Locate the cell with the specified text and output its (X, Y) center coordinate. 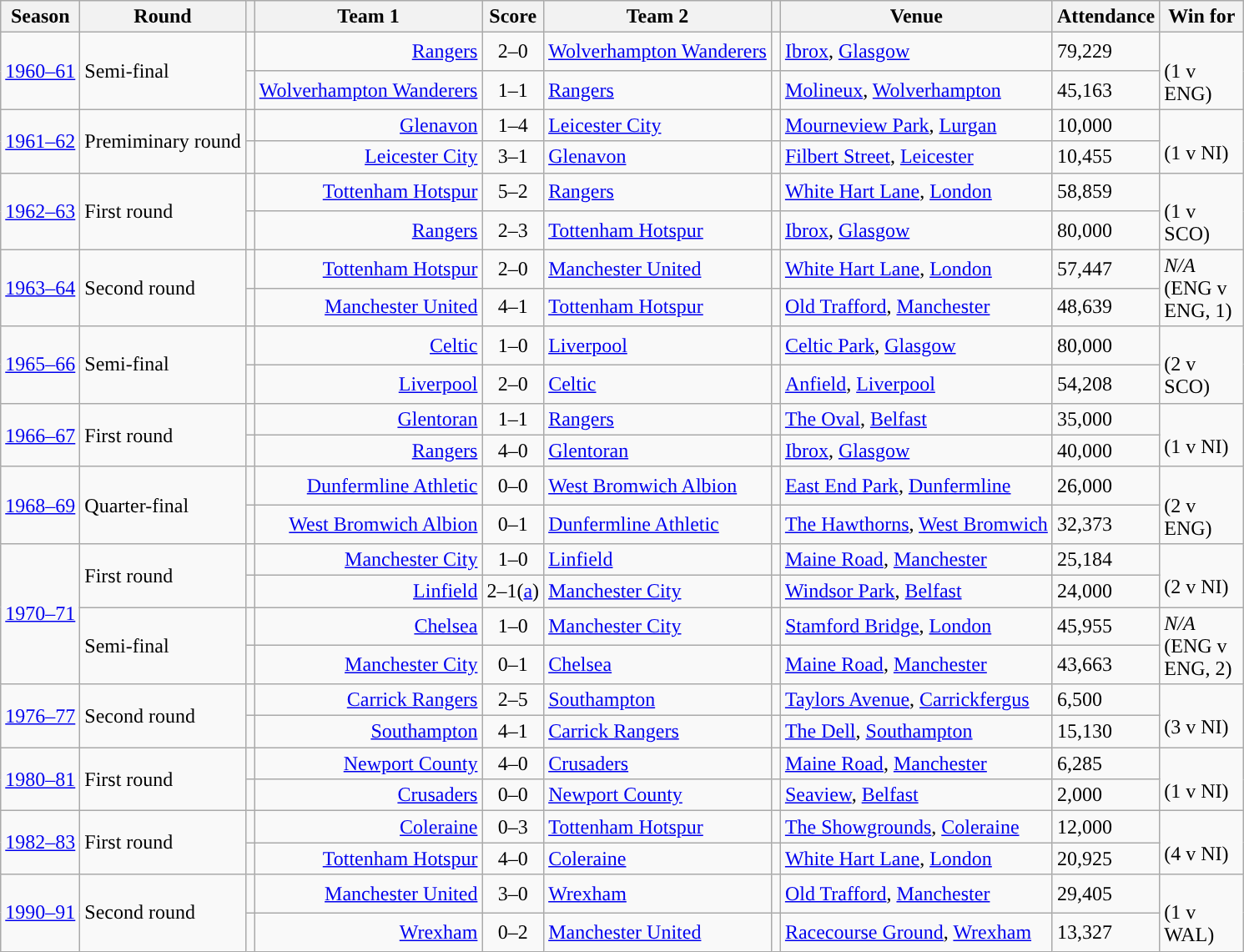
East End Park, Dunfermline (916, 486)
Mourneview Park, Lurgan (916, 125)
2–3 (513, 230)
6,500 (1105, 700)
15,130 (1105, 732)
2–5 (513, 700)
Filbert Street, Leicester (916, 157)
Racecourse Ground, Wrexham (916, 932)
Celtic Park, Glasgow (916, 345)
43,663 (1105, 665)
26,000 (1105, 486)
1966–67 (40, 435)
45,163 (1105, 90)
1980–81 (40, 779)
24,000 (1105, 591)
Quarter-final (163, 505)
79,229 (1105, 52)
(4 v NI) (1201, 843)
Team 2 (657, 17)
Score (513, 17)
1970–71 (40, 613)
Round (163, 17)
1968–69 (40, 505)
The Oval, Belfast (916, 419)
0–2 (513, 932)
57,447 (1105, 269)
20,925 (1105, 859)
Stamford Bridge, London (916, 627)
N/A(ENG v ENG, 2) (1201, 646)
(3 v NI) (1201, 716)
2–1(a) (513, 591)
Taylors Avenue, Carrickfergus (916, 700)
(2 v ENG) (1201, 505)
1961–62 (40, 141)
6,285 (1105, 763)
Team 1 (369, 17)
0–3 (513, 827)
Molineux, Wolverhampton (916, 90)
12,000 (1105, 827)
Venue (916, 17)
1990–91 (40, 913)
(1 v ENG) (1201, 71)
5–2 (513, 192)
25,184 (1105, 559)
Anfield, Liverpool (916, 384)
35,000 (1105, 419)
40,000 (1105, 451)
(1 v SCO) (1201, 211)
45,955 (1105, 627)
Attendance (1105, 17)
48,639 (1105, 307)
1965–66 (40, 365)
58,859 (1105, 192)
1–4 (513, 125)
Season (40, 17)
3–0 (513, 894)
Seaview, Belfast (916, 795)
2,000 (1105, 795)
Win for (1201, 17)
10,000 (1105, 125)
1976–77 (40, 716)
29,405 (1105, 894)
54,208 (1105, 384)
The Dell, Southampton (916, 732)
10,455 (1105, 157)
3–1 (513, 157)
1982–83 (40, 843)
13,327 (1105, 932)
(2 v SCO) (1201, 365)
N/A(ENG v ENG, 1) (1201, 288)
1962–63 (40, 211)
The Hawthorns, West Bromwich (916, 524)
Premiminary round (163, 141)
(1 v WAL) (1201, 913)
32,373 (1105, 524)
Windsor Park, Belfast (916, 591)
The Showgrounds, Coleraine (916, 827)
1963–64 (40, 288)
(2 v NI) (1201, 575)
1960–61 (40, 71)
